Scan for the cell matching the given text and deliver its [X, Y] coordinate at center. 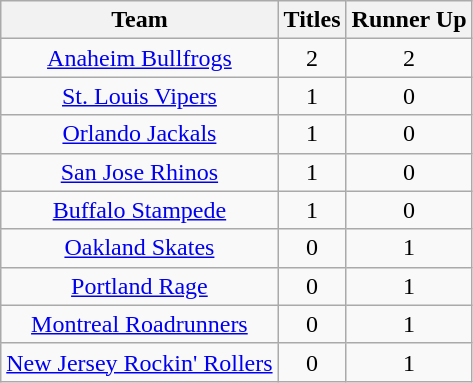
Oakland Skates [140, 248]
Titles [312, 20]
San Jose Rhinos [140, 172]
Buffalo Stampede [140, 210]
St. Louis Vipers [140, 96]
New Jersey Rockin' Rollers [140, 362]
Team [140, 20]
Portland Rage [140, 286]
Orlando Jackals [140, 134]
Runner Up [409, 20]
Anaheim Bullfrogs [140, 58]
Montreal Roadrunners [140, 324]
